Search for the cell housing the specified text and yield its [x, y] center coordinate. 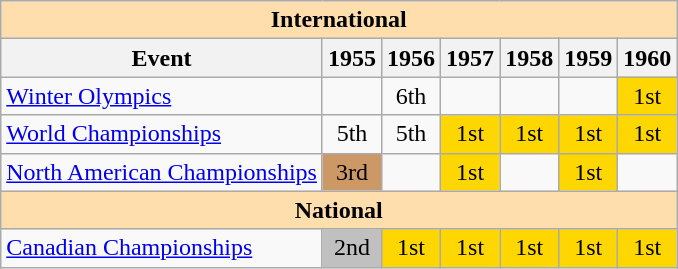
North American Championships [162, 172]
Canadian Championships [162, 248]
World Championships [162, 134]
1956 [412, 58]
1960 [648, 58]
Winter Olympics [162, 96]
1957 [470, 58]
Event [162, 58]
International [339, 20]
2nd [352, 248]
1959 [588, 58]
1955 [352, 58]
6th [412, 96]
1958 [530, 58]
3rd [352, 172]
National [339, 210]
